Return the [X, Y] coordinate for the center point of the cell that contains the specified text.  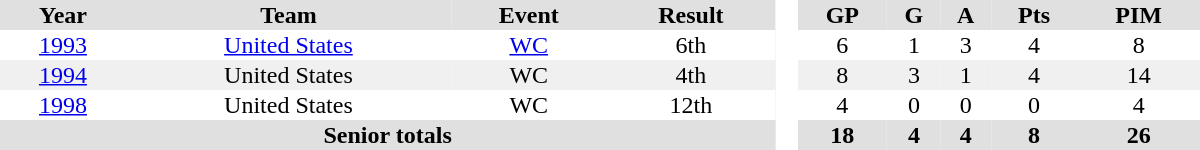
6th [692, 45]
A [966, 15]
4th [692, 75]
18 [842, 135]
G [914, 15]
14 [1138, 75]
Pts [1034, 15]
12th [692, 105]
Result [692, 15]
Year [63, 15]
1993 [63, 45]
1994 [63, 75]
Team [288, 15]
PIM [1138, 15]
1998 [63, 105]
Event [529, 15]
26 [1138, 135]
6 [842, 45]
GP [842, 15]
Senior totals [388, 135]
